Provide the [x, y] coordinate of the cell's center where the given text is located.  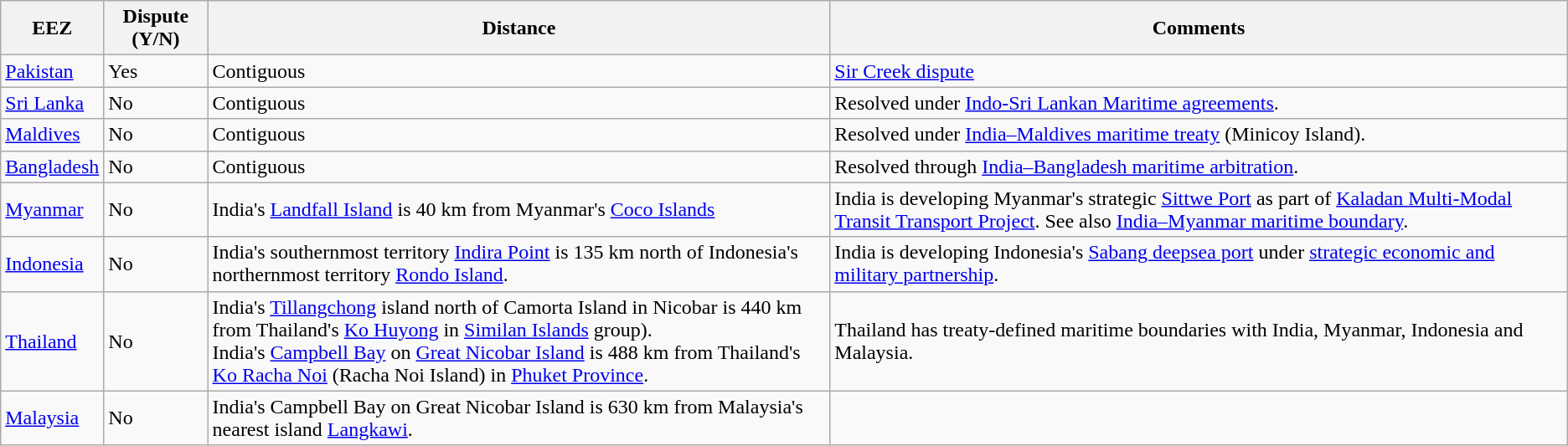
Myanmar [52, 209]
Dispute (Y/N) [156, 28]
Resolved through India–Bangladesh maritime arbitration. [1199, 167]
India's southernmost territory Indira Point is 135 km north of Indonesia's northernmost territory Rondo Island. [519, 264]
EEZ [52, 28]
Resolved under Indo-Sri Lankan Maritime agreements. [1199, 103]
Pakistan [52, 71]
Sir Creek dispute [1199, 71]
Thailand [52, 341]
Indonesia [52, 264]
Malaysia [52, 418]
Bangladesh [52, 167]
Resolved under India–Maldives maritime treaty (Minicoy Island). [1199, 135]
Maldives [52, 135]
Distance [519, 28]
India's Landfall Island is 40 km from Myanmar's Coco Islands [519, 209]
India is developing Indonesia's Sabang deepsea port under strategic economic and military partnership. [1199, 264]
Sri Lanka [52, 103]
Comments [1199, 28]
India's Campbell Bay on Great Nicobar Island is 630 km from Malaysia's nearest island Langkawi. [519, 418]
Thailand has treaty-defined maritime boundaries with India, Myanmar, Indonesia and Malaysia. [1199, 341]
Yes [156, 71]
